Identify which cell holds the provided text, then report its (x, y) central coordinate. 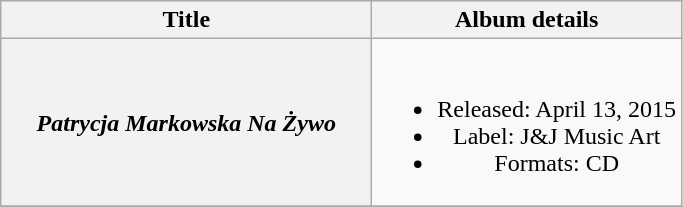
Patrycja Markowska Na Żywo (186, 122)
Title (186, 20)
Album details (527, 20)
Released: April 13, 2015Label: J&J Music ArtFormats: CD (527, 122)
